Provide the (X, Y) coordinate of the cell's center where the given text is located.  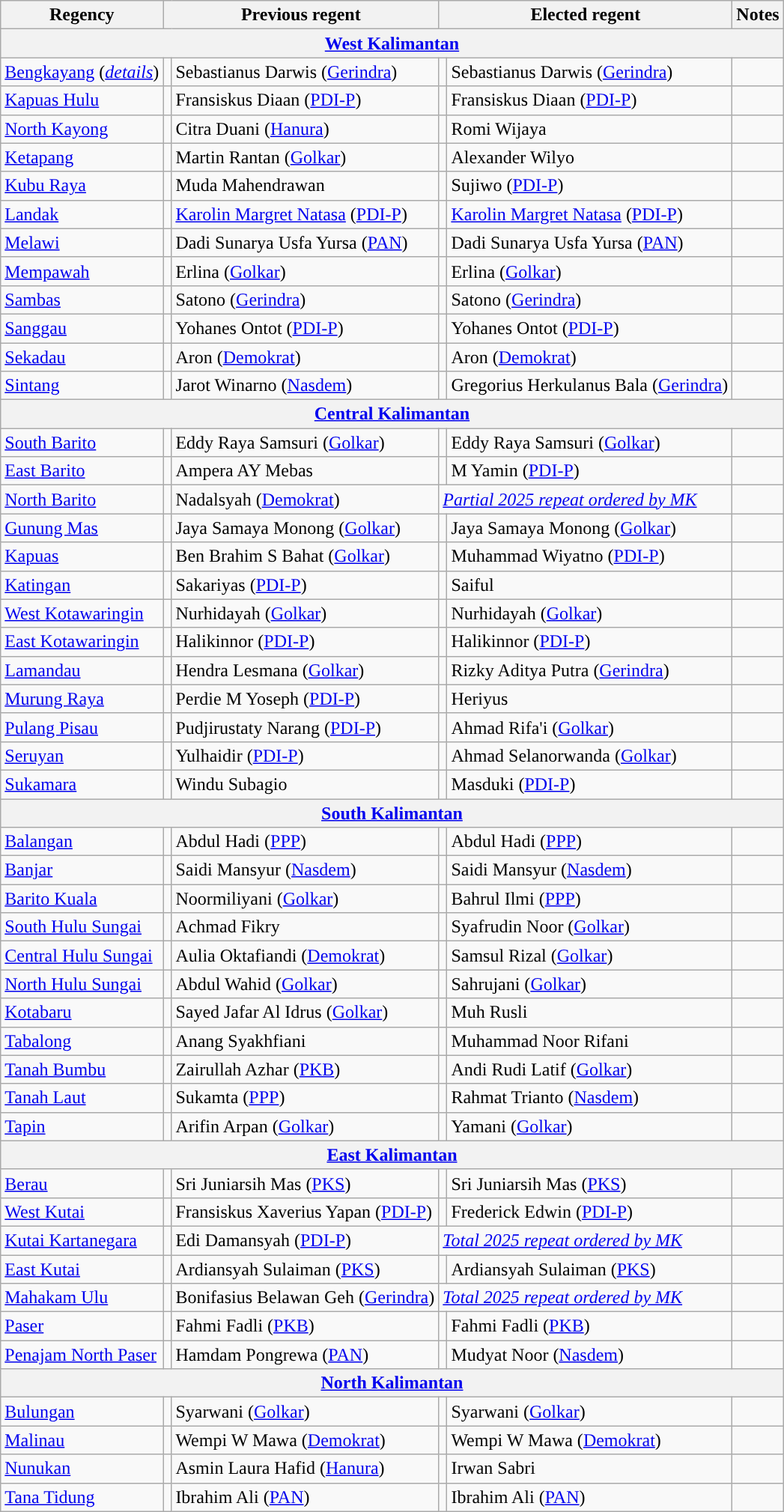
Seruyan (82, 756)
East Kalimantan (392, 1155)
Asmin Laura Hafid (Hanura) (306, 1469)
Sayed Jafar Al Idrus (Golkar) (306, 1012)
Rizky Aditya Putra (Gerindra) (590, 670)
Noormiliyani (Golkar) (306, 899)
Penajam North Paser (82, 1355)
Gregorius Herkulanus Bala (Gerindra) (590, 386)
Ben Brahim S Bahat (Golkar) (306, 556)
Samsul Rizal (Golkar) (590, 956)
Nadalsyah (Demokrat) (306, 500)
Nunukan (82, 1469)
Ahmad Rifa'i (Golkar) (590, 727)
Syafrudin Noor (Golkar) (590, 927)
Tana Tidung (82, 1497)
Yamani (Golkar) (590, 1126)
Windu Subagio (306, 784)
Pulang Pisau (82, 727)
East Kutai (82, 1269)
West Kotawaringin (82, 613)
North Kayong (82, 129)
Malinau (82, 1440)
Edi Damansyah (PDI-P) (306, 1240)
Martin Rantan (Golkar) (306, 157)
Hamdam Pongrewa (PAN) (306, 1355)
South Kalimantan (392, 813)
Gunung Mas (82, 528)
Sintang (82, 386)
Elected regent (586, 15)
Rahmat Trianto (Nasdem) (590, 1098)
Banjar (82, 870)
Kubu Raya (82, 186)
Muh Rusli (590, 1012)
Romi Wijaya (590, 129)
Previous regent (301, 15)
Sukamta (PPP) (306, 1098)
North Hulu Sungai (82, 984)
Arifin Arpan (Golkar) (306, 1126)
Perdie M Yoseph (PDI-P) (306, 699)
Tabalong (82, 1041)
Abdul Wahid (Golkar) (306, 984)
Bahrul Ilmi (PPP) (590, 899)
Mahakam Ulu (82, 1298)
Tanah Laut (82, 1098)
North Barito (82, 500)
Bengkayang (details) (82, 72)
Barito Kuala (82, 899)
Kapuas (82, 556)
Sekadau (82, 357)
Regency (82, 15)
Pudjirustaty Narang (PDI-P) (306, 727)
Masduki (PDI-P) (590, 784)
Citra Duani (Hanura) (306, 129)
Muhammad Noor Rifani (590, 1041)
Notes (758, 15)
Yulhaidir (PDI-P) (306, 756)
M Yamin (PDI-P) (590, 471)
Jarot Winarno (Nasdem) (306, 386)
Sakariyas (PDI-P) (306, 585)
Kapuas Hulu (82, 100)
Katingan (82, 585)
Andi Rudi Latif (Golkar) (590, 1069)
South Hulu Sungai (82, 927)
Kotabaru (82, 1012)
Fransiskus Xaverius Yapan (PDI-P) (306, 1212)
Partial 2025 repeat ordered by MK (586, 500)
Balangan (82, 842)
West Kutai (82, 1212)
Mudyat Noor (Nasdem) (590, 1355)
Saiful (590, 585)
Ketapang (82, 157)
Sujiwo (PDI-P) (590, 186)
Berau (82, 1183)
Landak (82, 214)
Sanggau (82, 328)
Lamandau (82, 670)
Central Hulu Sungai (82, 956)
Muda Mahendrawan (306, 186)
Irwan Sabri (590, 1469)
Sambas (82, 300)
North Kalimantan (392, 1383)
Central Kalimantan (392, 414)
Sahrujani (Golkar) (590, 984)
Bulungan (82, 1412)
Anang Syakhfiani (306, 1041)
Aulia Oktafiandi (Demokrat) (306, 956)
Kutai Kartanegara (82, 1240)
South Barito (82, 443)
Achmad Fikry (306, 927)
East Barito (82, 471)
Zairullah Azhar (PKB) (306, 1069)
Murung Raya (82, 699)
Ahmad Selanorwanda (Golkar) (590, 756)
Hendra Lesmana (Golkar) (306, 670)
Melawi (82, 243)
Ampera AY Mebas (306, 471)
Frederick Edwin (PDI-P) (590, 1212)
Paser (82, 1326)
Heriyus (590, 699)
West Kalimantan (392, 43)
Sukamara (82, 784)
Tapin (82, 1126)
Mempawah (82, 271)
Bonifasius Belawan Geh (Gerindra) (306, 1298)
Alexander Wilyo (590, 157)
Muhammad Wiyatno (PDI-P) (590, 556)
Tanah Bumbu (82, 1069)
East Kotawaringin (82, 642)
